Find where the given text appears and provide that cell's center as [x, y] coordinate. 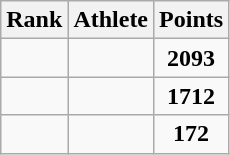
2093 [192, 58]
Athlete [111, 20]
Rank [34, 20]
1712 [192, 96]
172 [192, 134]
Points [192, 20]
